Determine the [x, y] coordinate at the center of the cell enclosing the given text.  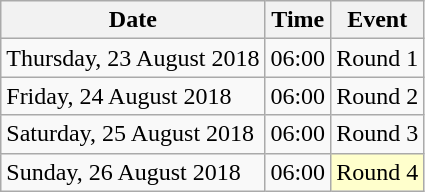
Round 2 [378, 96]
Time [298, 20]
Sunday, 26 August 2018 [133, 172]
Thursday, 23 August 2018 [133, 58]
Event [378, 20]
Round 3 [378, 134]
Saturday, 25 August 2018 [133, 134]
Round 4 [378, 172]
Round 1 [378, 58]
Friday, 24 August 2018 [133, 96]
Date [133, 20]
